Detect which cell encompasses the target text, then output its (x, y) center coordinate. 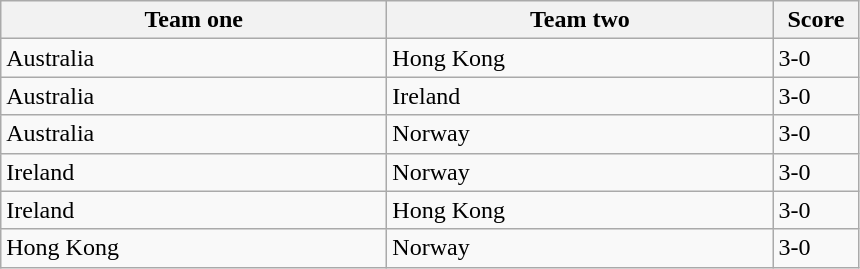
Score (816, 20)
Team two (580, 20)
Team one (194, 20)
